Determine the [x, y] coordinate at the center of the cell enclosing the given text.  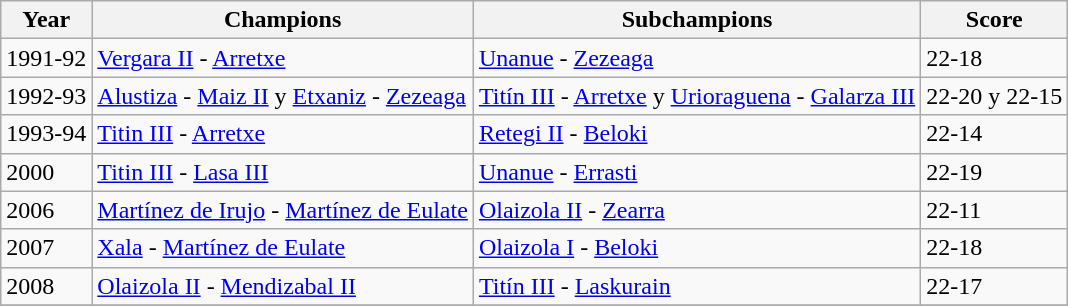
22-17 [994, 286]
Xala - Martínez de Eulate [283, 248]
2006 [46, 210]
Olaizola I - Beloki [696, 248]
1993-94 [46, 134]
2000 [46, 172]
Subchampions [696, 20]
Unanue - Zezeaga [696, 58]
Olaizola II - Mendizabal II [283, 286]
22-19 [994, 172]
Score [994, 20]
22-20 y 22-15 [994, 96]
Year [46, 20]
22-11 [994, 210]
Vergara II - Arretxe [283, 58]
Titín III - Arretxe y Urioraguena - Galarza III [696, 96]
Retegi II - Beloki [696, 134]
1991-92 [46, 58]
Titin III - Lasa III [283, 172]
2007 [46, 248]
Champions [283, 20]
2008 [46, 286]
Titín III - Laskurain [696, 286]
22-14 [994, 134]
Olaizola II - Zearra [696, 210]
Unanue - Errasti [696, 172]
Martínez de Irujo - Martínez de Eulate [283, 210]
1992-93 [46, 96]
Alustiza - Maiz II y Etxaniz - Zezeaga [283, 96]
Titin III - Arretxe [283, 134]
